Determine the [X, Y] coordinate at the center of the cell enclosing the given text.  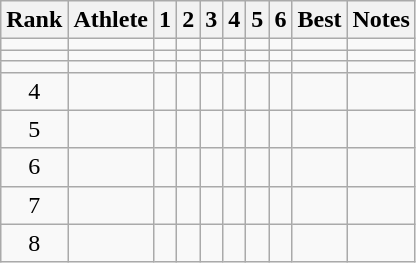
1 [166, 20]
8 [34, 243]
2 [188, 20]
Notes [381, 20]
7 [34, 205]
Rank [34, 20]
Best [320, 20]
3 [212, 20]
Athlete [111, 20]
